Provide the [X, Y] coordinate of the cell's center where the given text is located.  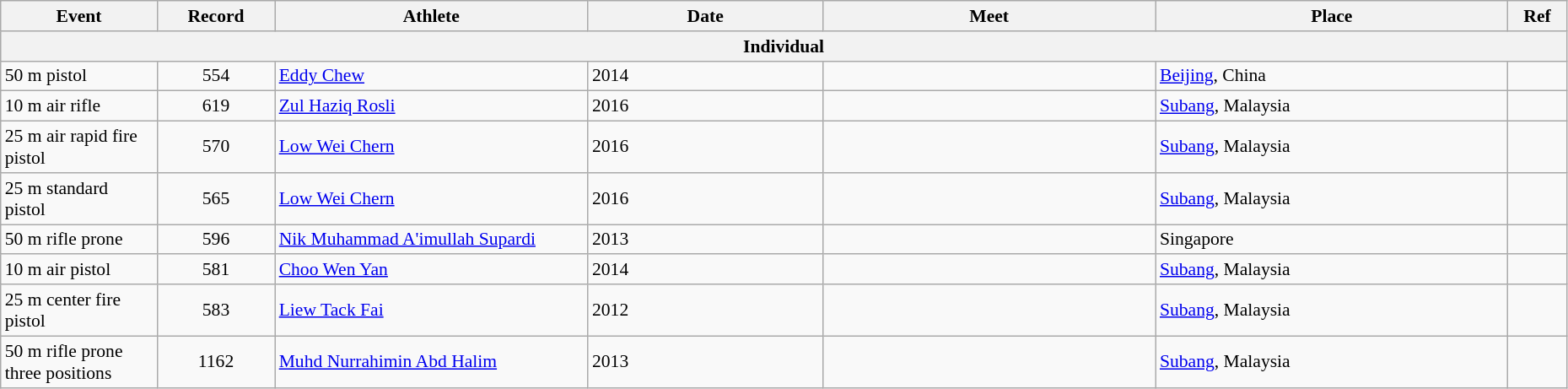
10 m air rifle [79, 106]
25 m air rapid fire pistol [79, 147]
50 m rifle prone [79, 240]
Muhd Nurrahimin Abd Halim [432, 361]
Athlete [432, 16]
581 [216, 270]
Individual [784, 46]
Eddy Chew [432, 76]
Place [1332, 16]
Ref [1538, 16]
596 [216, 240]
Event [79, 16]
25 m standard pistol [79, 199]
50 m pistol [79, 76]
570 [216, 147]
Date [705, 16]
2012 [705, 311]
Nik Muhammad A'imullah Supardi [432, 240]
554 [216, 76]
583 [216, 311]
Record [216, 16]
Singapore [1332, 240]
Beijing, China [1332, 76]
619 [216, 106]
1162 [216, 361]
Liew Tack Fai [432, 311]
Zul Haziq Rosli [432, 106]
565 [216, 199]
50 m rifle prone three positions [79, 361]
Choo Wen Yan [432, 270]
25 m center fire pistol [79, 311]
10 m air pistol [79, 270]
Meet [989, 16]
